Return [x, y] of the center of cell containing provided text 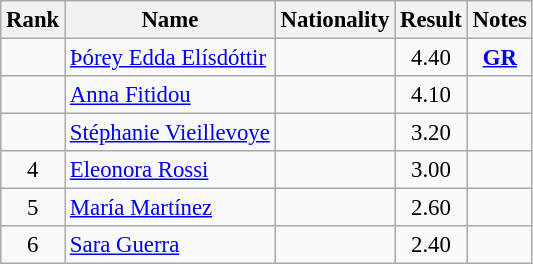
3.20 [432, 133]
Notes [500, 20]
3.00 [432, 170]
4.40 [432, 58]
Þórey Edda Elísdóttir [170, 58]
4.10 [432, 95]
2.40 [432, 245]
Sara Guerra [170, 245]
Eleonora Rossi [170, 170]
Result [432, 20]
5 [33, 208]
6 [33, 245]
María Martínez [170, 208]
GR [500, 58]
4 [33, 170]
Stéphanie Vieillevoye [170, 133]
Rank [33, 20]
Anna Fitidou [170, 95]
Name [170, 20]
Nationality [334, 20]
2.60 [432, 208]
